Pinpoint the cell where the given text exists, returning its (x, y) midpoint coordinate. 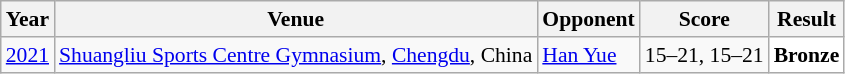
Score (704, 19)
15–21, 15–21 (704, 55)
Bronze (807, 55)
Han Yue (588, 55)
2021 (28, 55)
Shuangliu Sports Centre Gymnasium, Chengdu, China (296, 55)
Opponent (588, 19)
Venue (296, 19)
Result (807, 19)
Year (28, 19)
